Determine the (X, Y) coordinate at the center of the cell enclosing the given text.  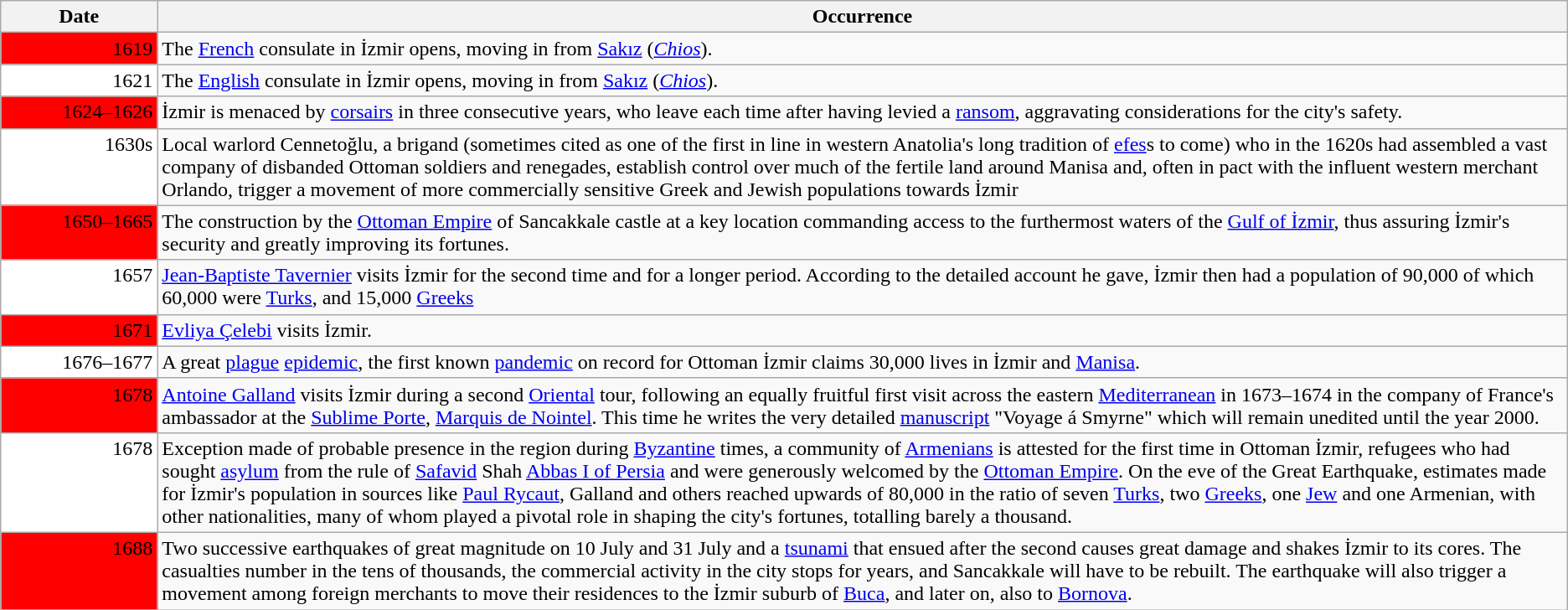
1630s (79, 167)
1688 (79, 571)
The English consulate in İzmir opens, moving in from Sakız (Chios). (863, 80)
A great plague epidemic, the first known pandemic on record for Ottoman İzmir claims 30,000 lives in İzmir and Manisa. (863, 362)
1621 (79, 80)
1624–1626 (79, 112)
Occurrence (863, 17)
1676–1677 (79, 362)
1657 (79, 287)
1619 (79, 49)
1671 (79, 330)
The French consulate in İzmir opens, moving in from Sakız (Chios). (863, 49)
1650–1665 (79, 233)
Evliya Çelebi visits İzmir. (863, 330)
Date (79, 17)
